Extract the [X, Y] coordinate from the center of the cell holding the provided text.  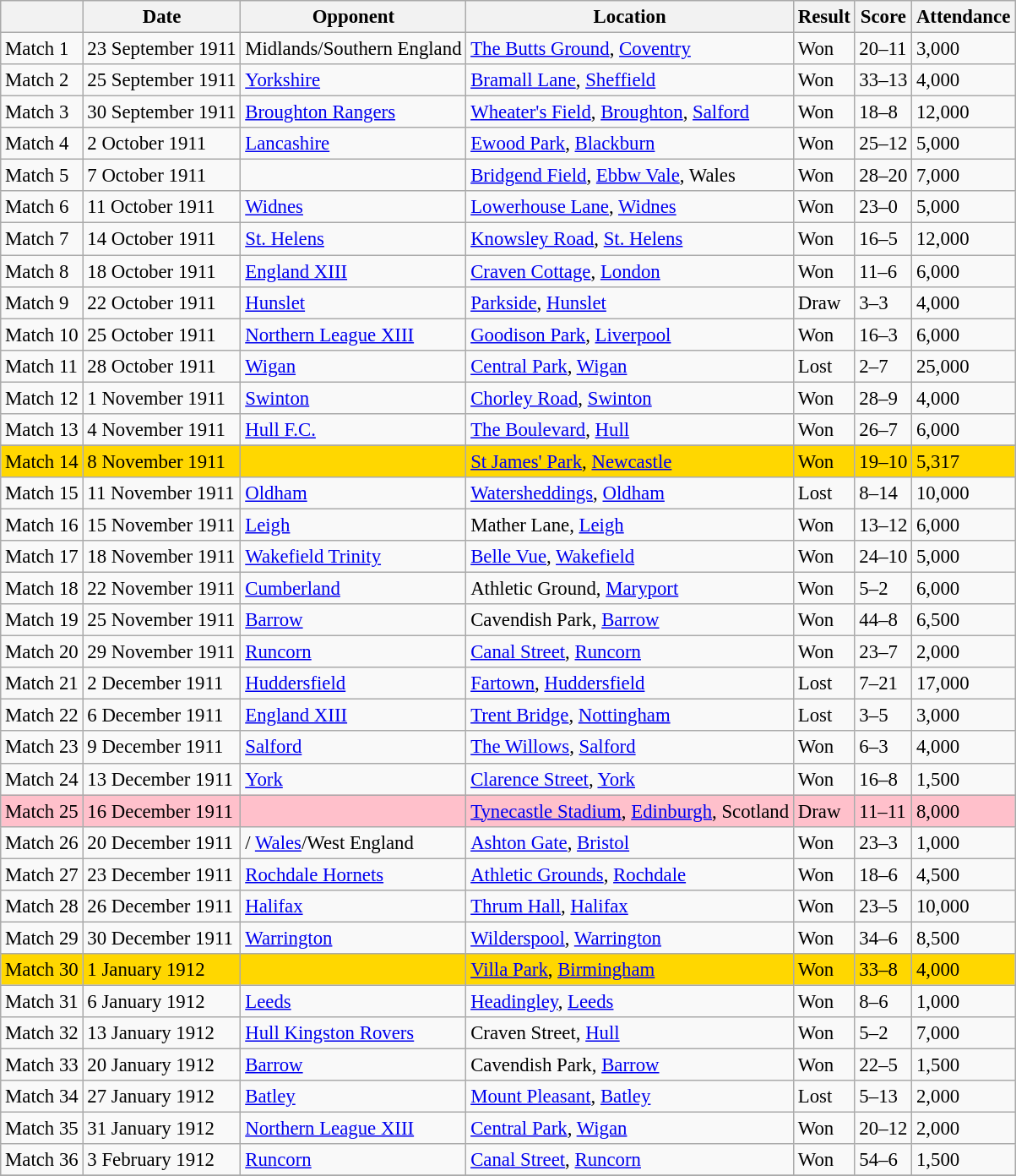
Match 12 [42, 398]
8,500 [964, 938]
8 November 1911 [162, 461]
Leeds [353, 1001]
Athletic Grounds, Rochdale [630, 874]
Match 5 [42, 176]
Leigh [353, 525]
Score [883, 17]
6–3 [883, 748]
18 November 1911 [162, 557]
Hunslet [353, 302]
Date [162, 17]
1 November 1911 [162, 398]
Match 7 [42, 239]
6 January 1912 [162, 1001]
Match 27 [42, 874]
Match 33 [42, 1065]
Match 22 [42, 716]
17,000 [964, 683]
23–5 [883, 906]
8,000 [964, 811]
Match 18 [42, 589]
25–12 [883, 144]
/ Wales/West England [353, 842]
31 January 1912 [162, 1129]
Match 25 [42, 811]
Widnes [353, 207]
Ashton Gate, Bristol [630, 842]
3–3 [883, 302]
Match 15 [42, 493]
18–8 [883, 112]
11 November 1911 [162, 493]
The Boulevard, Hull [630, 430]
Thrum Hall, Halifax [630, 906]
11–6 [883, 271]
Bridgend Field, Ebbw Vale, Wales [630, 176]
Match 3 [42, 112]
Match 2 [42, 80]
23–0 [883, 207]
Halifax [353, 906]
23–7 [883, 652]
Rochdale Hornets [353, 874]
Match 10 [42, 335]
Villa Park, Birmingham [630, 970]
2 December 1911 [162, 683]
The Willows, Salford [630, 748]
Match 30 [42, 970]
5,317 [964, 461]
19–10 [883, 461]
Location [630, 17]
The Butts Ground, Coventry [630, 49]
Match 1 [42, 49]
Match 9 [42, 302]
6,500 [964, 620]
Goodison Park, Liverpool [630, 335]
Tynecastle Stadium, Edinburgh, Scotland [630, 811]
Craven Street, Hull [630, 1033]
25,000 [964, 366]
Parkside, Hunslet [630, 302]
Match 13 [42, 430]
Match 16 [42, 525]
20 January 1912 [162, 1065]
20–11 [883, 49]
30 December 1911 [162, 938]
8–6 [883, 1001]
7–21 [883, 683]
Match 28 [42, 906]
25 November 1911 [162, 620]
Match 32 [42, 1033]
25 September 1911 [162, 80]
Match 6 [42, 207]
20 December 1911 [162, 842]
16 December 1911 [162, 811]
Knowsley Road, St. Helens [630, 239]
22 November 1911 [162, 589]
33–13 [883, 80]
5–13 [883, 1097]
Lowerhouse Lane, Widnes [630, 207]
13–12 [883, 525]
24–10 [883, 557]
28 October 1911 [162, 366]
4,500 [964, 874]
Athletic Ground, Maryport [630, 589]
Wakefield Trinity [353, 557]
Wheater's Field, Broughton, Salford [630, 112]
Huddersfield [353, 683]
15 November 1911 [162, 525]
Match 31 [42, 1001]
St James' Park, Newcastle [630, 461]
Headingley, Leeds [630, 1001]
26 December 1911 [162, 906]
11 October 1911 [162, 207]
7 October 1911 [162, 176]
Oldham [353, 493]
6 December 1911 [162, 716]
3 February 1912 [162, 1160]
Clarence Street, York [630, 779]
29 November 1911 [162, 652]
St. Helens [353, 239]
26–7 [883, 430]
Hull F.C. [353, 430]
1 January 1912 [162, 970]
Mount Pleasant, Batley [630, 1097]
16–8 [883, 779]
Match 34 [42, 1097]
11–11 [883, 811]
Match 29 [42, 938]
Swinton [353, 398]
44–8 [883, 620]
Warrington [353, 938]
Chorley Road, Swinton [630, 398]
Match 20 [42, 652]
13 January 1912 [162, 1033]
14 October 1911 [162, 239]
28–20 [883, 176]
18 October 1911 [162, 271]
16–3 [883, 335]
Match 35 [42, 1129]
Ewood Park, Blackburn [630, 144]
30 September 1911 [162, 112]
54–6 [883, 1160]
Fartown, Huddersfield [630, 683]
Match 23 [42, 748]
Match 11 [42, 366]
23 September 1911 [162, 49]
Wilderspool, Warrington [630, 938]
Match 19 [42, 620]
23 December 1911 [162, 874]
13 December 1911 [162, 779]
Result [824, 17]
Match 14 [42, 461]
28–9 [883, 398]
23–3 [883, 842]
4 November 1911 [162, 430]
Batley [353, 1097]
27 January 1912 [162, 1097]
Opponent [353, 17]
Match 36 [42, 1160]
8–14 [883, 493]
Bramall Lane, Sheffield [630, 80]
2–7 [883, 366]
Belle Vue, Wakefield [630, 557]
Match 26 [42, 842]
Midlands/Southern England [353, 49]
Watersheddings, Oldham [630, 493]
Mather Lane, Leigh [630, 525]
Wigan [353, 366]
Attendance [964, 17]
Match 8 [42, 271]
Salford [353, 748]
Craven Cottage, London [630, 271]
2 October 1911 [162, 144]
Match 24 [42, 779]
9 December 1911 [162, 748]
Broughton Rangers [353, 112]
Cumberland [353, 589]
25 October 1911 [162, 335]
Yorkshire [353, 80]
33–8 [883, 970]
34–6 [883, 938]
Lancashire [353, 144]
Hull Kingston Rovers [353, 1033]
Match 17 [42, 557]
22 October 1911 [162, 302]
3–5 [883, 716]
18–6 [883, 874]
22–5 [883, 1065]
Match 21 [42, 683]
Match 4 [42, 144]
16–5 [883, 239]
20–12 [883, 1129]
Trent Bridge, Nottingham [630, 716]
York [353, 779]
